Return the (X, Y) coordinate for the center point of the cell that contains the specified text.  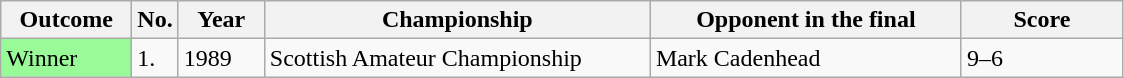
Outcome (66, 20)
1. (155, 58)
Opponent in the final (806, 20)
Scottish Amateur Championship (457, 58)
1989 (221, 58)
Year (221, 20)
Winner (66, 58)
Championship (457, 20)
9–6 (1042, 58)
Score (1042, 20)
No. (155, 20)
Mark Cadenhead (806, 58)
